Scan for the cell matching the given text and deliver its (X, Y) coordinate at center. 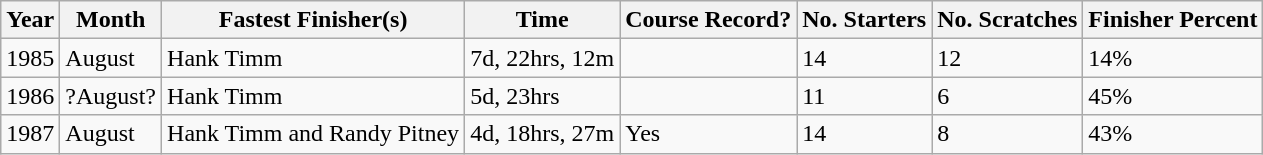
1987 (30, 134)
1986 (30, 96)
Fastest Finisher(s) (314, 20)
12 (1008, 58)
Hank Timm and Randy Pitney (314, 134)
6 (1008, 96)
Finisher Percent (1173, 20)
?August? (111, 96)
11 (864, 96)
Course Record? (708, 20)
No. Starters (864, 20)
8 (1008, 134)
14% (1173, 58)
4d, 18hrs, 27m (542, 134)
Year (30, 20)
43% (1173, 134)
Month (111, 20)
7d, 22hrs, 12m (542, 58)
Yes (708, 134)
5d, 23hrs (542, 96)
No. Scratches (1008, 20)
45% (1173, 96)
Time (542, 20)
1985 (30, 58)
